Output the (x, y) coordinate of the center of the cell containing the given text.  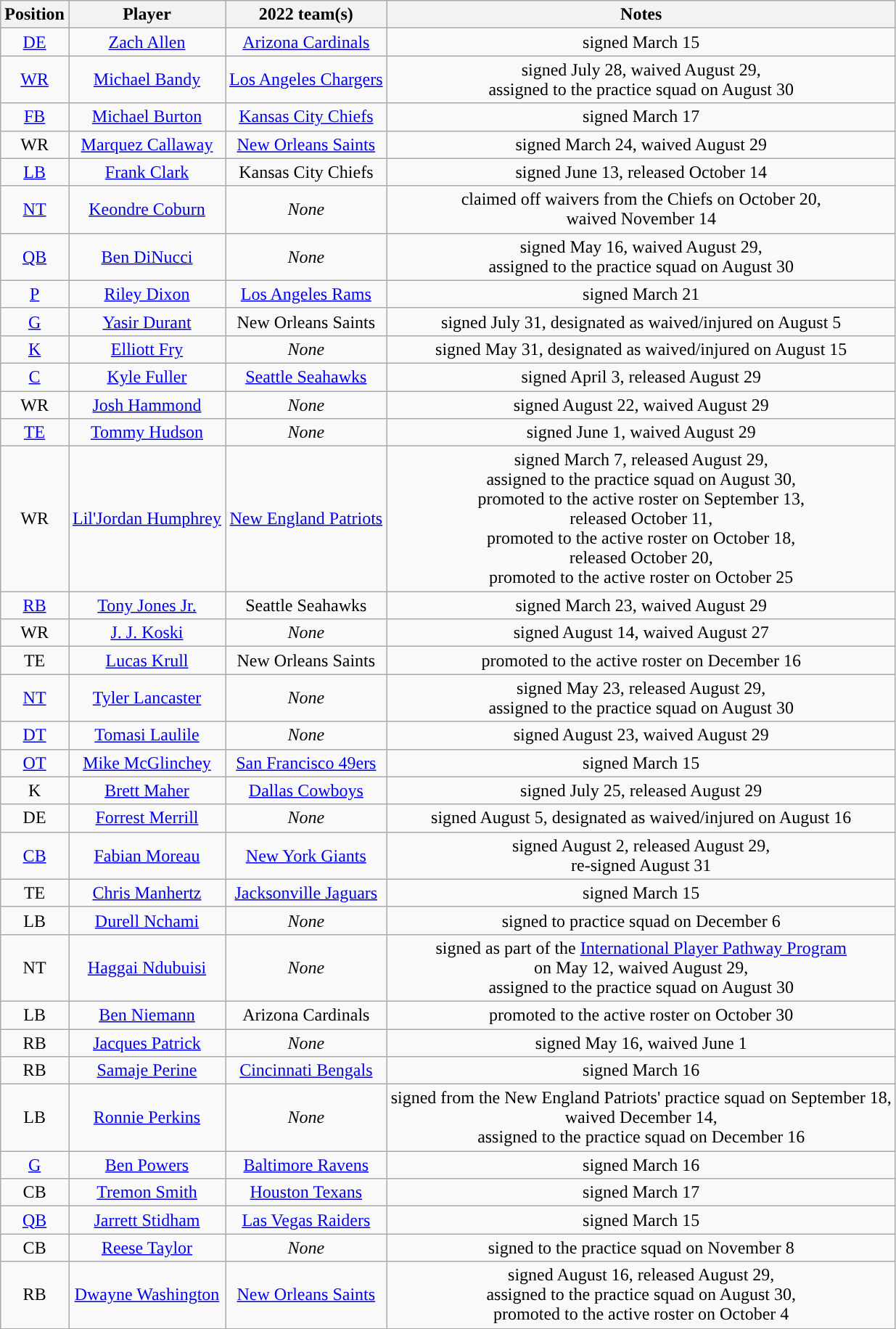
Lil'Jordan Humphrey (147, 519)
Fabian Moreau (147, 855)
Josh Hammond (147, 404)
Marquez Callaway (147, 144)
Notes (641, 15)
Forrest Merrill (147, 818)
Samaje Perine (147, 1071)
signed May 31, designated as waived/injured on August 15 (641, 349)
Chris Manhertz (147, 893)
San Francisco 49ers (306, 763)
Riley Dixon (147, 294)
Tony Jones Jr. (147, 605)
Position (35, 15)
Michael Burton (147, 117)
Ben DiNucci (147, 257)
Yasir Durant (147, 322)
New York Giants (306, 855)
Cincinnati Bengals (306, 1071)
2022 team(s) (306, 15)
signed from the New England Patriots' practice squad on September 18,waived December 14,assigned to the practice squad on December 16 (641, 1118)
Jacques Patrick (147, 1043)
Tommy Hudson (147, 433)
signed as part of the International Player Pathway Program on May 12, waived August 29,assigned to the practice squad on August 30 (641, 968)
signed August 5, designated as waived/injured on August 16 (641, 818)
Tyler Lancaster (147, 698)
Los Angeles Rams (306, 294)
Reese Taylor (147, 1248)
Houston Texans (306, 1193)
signed June 1, waived August 29 (641, 433)
signed May 16, waived August 29,assigned to the practice squad on August 30 (641, 257)
Zach Allen (147, 42)
New England Patriots (306, 519)
DT (35, 735)
Las Vegas Raiders (306, 1220)
Tomasi Laulile (147, 735)
signed August 2, released August 29,re-signed August 31 (641, 855)
Frank Clark (147, 172)
C (35, 377)
signed July 25, released August 29 (641, 790)
signed to practice squad on December 6 (641, 920)
signed July 28, waived August 29,assigned to the practice squad on August 30 (641, 80)
Michael Bandy (147, 80)
Durell Nchami (147, 920)
Dallas Cowboys (306, 790)
FB (35, 117)
signed June 13, released October 14 (641, 172)
Jacksonville Jaguars (306, 893)
P (35, 294)
Mike McGlinchey (147, 763)
Jarrett Stidham (147, 1220)
Keondre Coburn (147, 209)
signed May 23, released August 29,assigned to the practice squad on August 30 (641, 698)
signed March 24, waived August 29 (641, 144)
OT (35, 763)
Dwayne Washington (147, 1295)
signed March 21 (641, 294)
Haggai Ndubuisi (147, 968)
Baltimore Ravens (306, 1165)
Ronnie Perkins (147, 1118)
Tremon Smith (147, 1193)
Ben Niemann (147, 1015)
Elliott Fry (147, 349)
claimed off waivers from the Chiefs on October 20,waived November 14 (641, 209)
promoted to the active roster on December 16 (641, 661)
J. J. Koski (147, 633)
Brett Maher (147, 790)
Ben Powers (147, 1165)
signed to the practice squad on November 8 (641, 1248)
signed July 31, designated as waived/injured on August 5 (641, 322)
Los Angeles Chargers (306, 80)
signed August 14, waived August 27 (641, 633)
Kyle Fuller (147, 377)
signed August 16, released August 29,assigned to the practice squad on August 30,promoted to the active roster on October 4 (641, 1295)
Player (147, 15)
signed March 23, waived August 29 (641, 605)
signed August 23, waived August 29 (641, 735)
signed August 22, waived August 29 (641, 404)
promoted to the active roster on October 30 (641, 1015)
signed May 16, waived June 1 (641, 1043)
Lucas Krull (147, 661)
signed April 3, released August 29 (641, 377)
